For the text-containing cell, return its midpoint in [x, y] coordinate format. 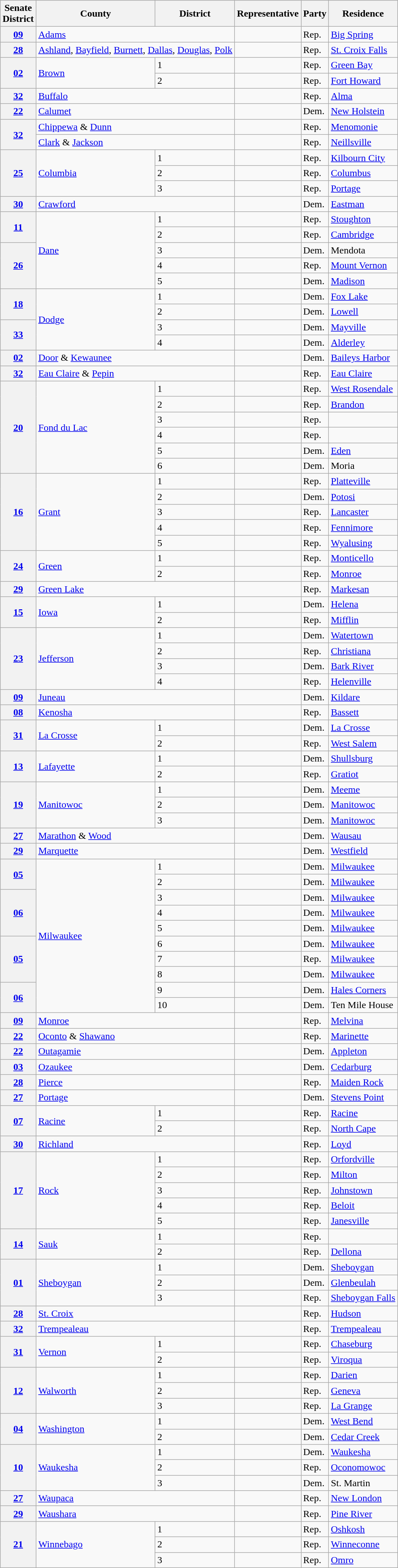
7 [195, 959]
8 [195, 974]
Hudson [363, 1313]
Columbus [363, 173]
Mount Vernon [363, 266]
Mifflin [363, 620]
Juneau [135, 697]
Monticello [363, 558]
03 [18, 1067]
Stoughton [363, 219]
Kenosha [135, 713]
Menomonie [363, 127]
Viroqua [363, 1360]
15 [18, 612]
St. Croix Falls [363, 50]
Vernon [95, 1352]
Adams [135, 34]
Christiana [363, 651]
Green Bay [363, 65]
Walworth [95, 1390]
Maiden Rock [363, 1082]
Eau Claire [363, 373]
Eden [363, 451]
Green Lake [135, 589]
Cambridge [363, 235]
La Grange [363, 1406]
Dodge [95, 319]
Fond du Lac [95, 427]
Hales Corners [363, 990]
Representative [268, 14]
Green [95, 566]
Wyalusing [363, 543]
Sheboygan Falls [363, 1298]
Alderley [363, 343]
Omro [363, 1560]
Helena [363, 604]
Big Spring [363, 34]
Winnebago [95, 1545]
District [195, 14]
Iowa [95, 612]
Pine River [363, 1514]
Oconomowoc [363, 1468]
Cedarburg [363, 1067]
Janesville [363, 1221]
04 [18, 1429]
Lowell [363, 312]
North Cape [363, 1128]
Fox Lake [363, 296]
Shullsburg [363, 759]
07 [18, 1121]
Dellona [363, 1252]
Watertown [363, 635]
Bassett [363, 713]
19 [18, 805]
Westfield [363, 851]
Gratiot [363, 774]
Outagamie [135, 1051]
Eau Claire & Pepin [135, 373]
Oshkosh [363, 1529]
33 [18, 335]
Johnstown [363, 1190]
Appleton [363, 1051]
Ozaukee [135, 1067]
SenateDistrict [18, 14]
Milton [363, 1174]
Kildare [363, 697]
Platteville [363, 481]
Meeme [363, 789]
Bark River [363, 666]
13 [18, 766]
Brown [95, 73]
Loyd [363, 1144]
Rock [95, 1190]
11 [18, 227]
25 [18, 173]
St. Croix [135, 1313]
Chaseburg [363, 1344]
Grant [95, 512]
Ten Mile House [363, 1005]
16 [18, 512]
Madison [363, 281]
Mendota [363, 250]
Marathon & Wood [135, 836]
21 [18, 1545]
Residence [363, 14]
Marinette [363, 1036]
Oconto & Shawano [135, 1036]
Buffalo [135, 96]
Markesan [363, 589]
Eastman [363, 204]
Fort Howard [363, 81]
17 [18, 1190]
Dane [95, 250]
08 [18, 713]
Richland [135, 1144]
Chippewa & Dunn [135, 127]
Door & Kewaunee [135, 358]
Baileys Harbor [363, 358]
Orfordville [363, 1159]
New Holstein [363, 111]
Jefferson [95, 658]
18 [18, 304]
Clark & Jackson [135, 142]
Calumet [135, 111]
Helenville [363, 681]
Moria [363, 466]
Ashland, Bayfield, Burnett, Dallas, Douglas, Polk [135, 50]
Waushara [135, 1514]
Lafayette [95, 766]
Marquette [135, 851]
County [95, 14]
Geneva [363, 1390]
St. Martin [363, 1483]
Melvina [363, 1021]
24 [18, 566]
20 [18, 427]
23 [18, 658]
Fennimore [363, 528]
Alma [363, 96]
West Bend [363, 1421]
Glenbeulah [363, 1283]
01 [18, 1283]
Cedar Creek [363, 1437]
Party [315, 14]
New London [363, 1498]
Darien [363, 1375]
Potosi [363, 497]
Waupaca [135, 1498]
Beloit [363, 1206]
West Salem [363, 743]
Lancaster [363, 512]
Stevens Point [363, 1098]
12 [18, 1390]
Brandon [363, 404]
Winneconne [363, 1545]
14 [18, 1244]
Columbia [95, 173]
Sauk [95, 1244]
Pierce [135, 1082]
West Rosendale [363, 389]
Crawford [135, 204]
26 [18, 266]
Washington [95, 1429]
Kilbourn City [363, 157]
Mayville [363, 327]
Neillsville [363, 142]
Wausau [363, 836]
9 [195, 990]
